Search for the cell housing the specified text and yield its [x, y] center coordinate. 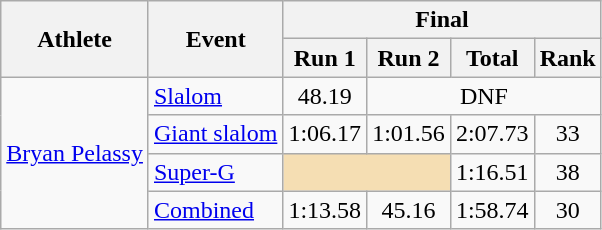
Rank [568, 58]
1:16.51 [492, 172]
45.16 [409, 210]
Final [442, 20]
30 [568, 210]
Athlete [75, 39]
1:13.58 [325, 210]
Run 2 [409, 58]
Run 1 [325, 58]
33 [568, 134]
Slalom [215, 96]
Event [215, 39]
Bryan Pelassy [75, 153]
38 [568, 172]
Giant slalom [215, 134]
1:01.56 [409, 134]
48.19 [325, 96]
Combined [215, 210]
2:07.73 [492, 134]
1:58.74 [492, 210]
DNF [484, 96]
1:06.17 [325, 134]
Super-G [215, 172]
Total [492, 58]
